For the text-containing cell, return its midpoint in [x, y] coordinate format. 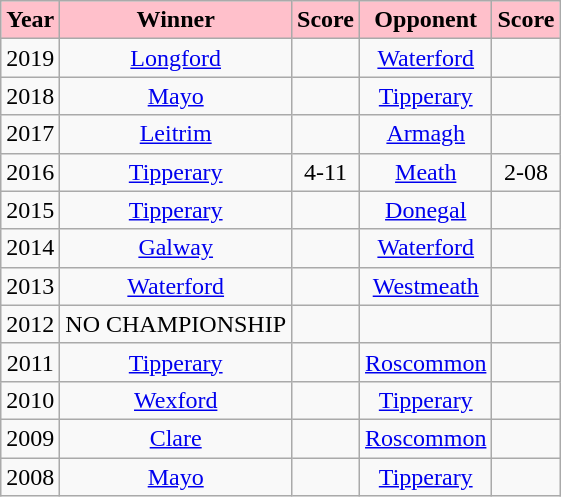
Galway [176, 248]
Opponent [426, 20]
2011 [30, 362]
Leitrim [176, 134]
Longford [176, 58]
Clare [176, 438]
2016 [30, 172]
2013 [30, 286]
2008 [30, 477]
Armagh [426, 134]
2014 [30, 248]
2-08 [526, 172]
Donegal [426, 210]
Wexford [176, 400]
2009 [30, 438]
2015 [30, 210]
4-11 [326, 172]
2019 [30, 58]
Year [30, 20]
2012 [30, 324]
2018 [30, 96]
Winner [176, 20]
2017 [30, 134]
2010 [30, 400]
Meath [426, 172]
Westmeath [426, 286]
NO CHAMPIONSHIP [176, 324]
